Provide the (X, Y) coordinate of the cell's center where the given text is located.  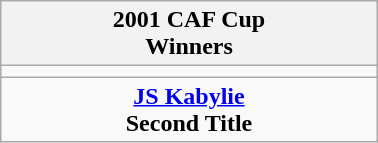
JS KabylieSecond Title (189, 110)
2001 CAF CupWinners (189, 34)
